Detect which cell encompasses the target text, then output its (x, y) center coordinate. 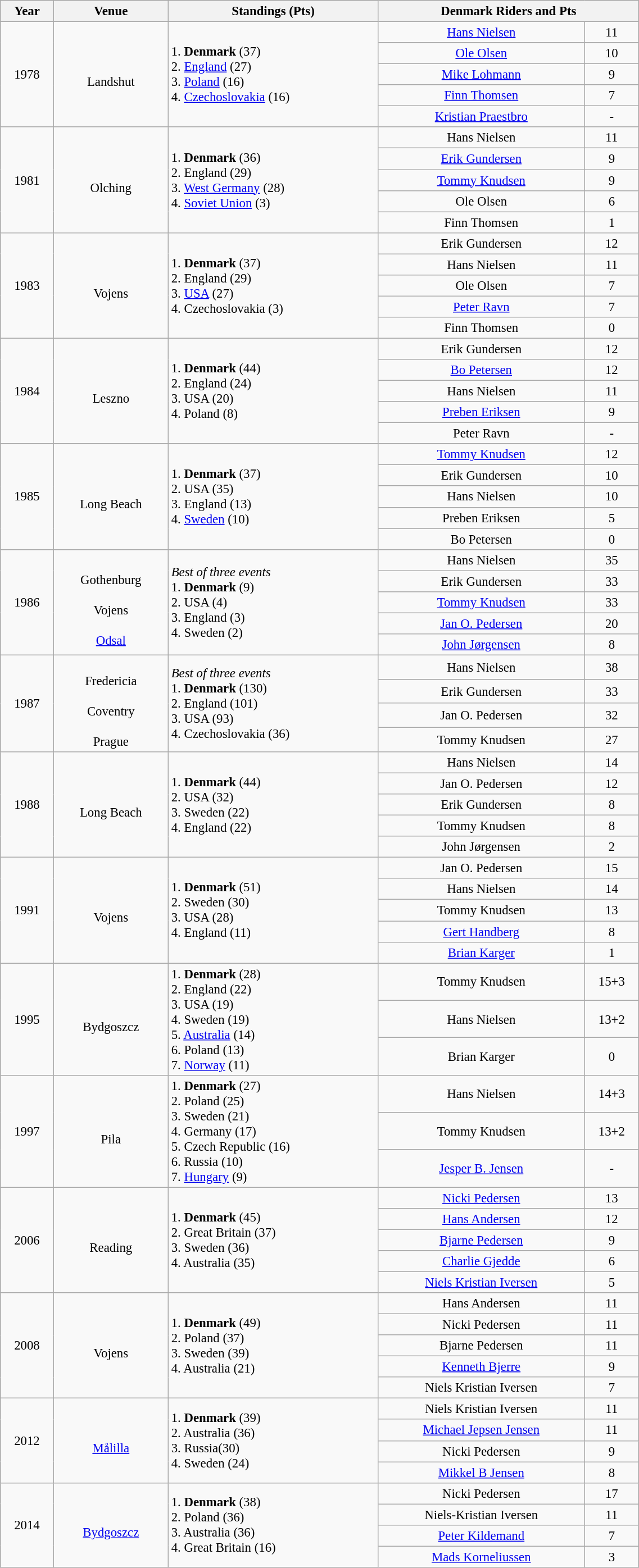
2008 (27, 1346)
Charlie Gjedde (481, 1261)
Kenneth Bjerre (481, 1367)
Landshut (111, 75)
1987 (27, 703)
Jesper B. Jensen (481, 1169)
1. Denmark (44)2. England (24)3. USA (20)4. Poland (8) (273, 391)
15+3 (611, 982)
Gert Handberg (481, 932)
1. Denmark (39)2. Australia (36)3. Russia(30)4. Sweden (24) (273, 1441)
1988 (27, 805)
1. Denmark (27)2. Poland (25)3. Sweden (21)4. Germany (17)5. Czech Republic (16)6. Russia (10)7. Hungary (9) (273, 1131)
1. Denmark (51)2. Sweden (30)3. USA (28)4. England (11) (273, 910)
Peter Kildemand (481, 1536)
20 (611, 623)
1. Denmark (49)2. Poland (37)3. Sweden (39)4. Australia (21) (273, 1346)
14+3 (611, 1094)
2006 (27, 1240)
Best of three events1. Denmark (9)2. USA (4)3. England (3)4. Sweden (2) (273, 602)
1. Denmark (44)2. USA (32)3. Sweden (22)4. England (22) (273, 805)
27 (611, 740)
1991 (27, 910)
1. Denmark (36)2. England (29)3. West Germany (28)4. Soviet Union (3) (273, 180)
Denmark Riders and Pts (509, 11)
1983 (27, 285)
1986 (27, 602)
15 (611, 868)
Pila (111, 1131)
3 (611, 1557)
17 (611, 1493)
Olching (111, 180)
1. Denmark (37)2. USA (35)3. England (13)4. Sweden (10) (273, 496)
32 (611, 715)
1. Denmark (37)2. England (27)3. Poland (16)4. Czechoslovakia (16) (273, 75)
1995 (27, 1019)
Leszno (111, 391)
1978 (27, 75)
1. Denmark (38)2. Poland (36)3. Australia (36)4. Great Britain (16) (273, 1525)
1981 (27, 180)
1. Denmark (28)2. England (22)3. USA (19)4. Sweden (19)5. Australia (14)6. Poland (13)7. Norway (11) (273, 1019)
FredericiaCoventryPrague (111, 703)
Michael Jepsen Jensen (481, 1430)
Mads Korneliussen (481, 1557)
1. Denmark (45)2. Great Britain (37)3. Sweden (36)4. Australia (35) (273, 1240)
2 (611, 847)
Kristian Praestbro (481, 117)
Year (27, 11)
1985 (27, 496)
2014 (27, 1525)
GothenburgVojensOdsal (111, 602)
2012 (27, 1441)
Målilla (111, 1441)
1. Denmark (37)2. England (29)3. USA (27)4. Czechoslovakia (3) (273, 285)
Mikkel B Jensen (481, 1473)
Venue (111, 11)
Best of three events1. Denmark (130)2. England (101)3. USA (93)4. Czechoslovakia (36) (273, 703)
1997 (27, 1131)
Mike Lohmann (481, 75)
Standings (Pts) (273, 11)
35 (611, 560)
1984 (27, 391)
38 (611, 667)
Niels-Kristian Iversen (481, 1515)
Reading (111, 1240)
